Scan for the cell matching the given text and deliver its [x, y] coordinate at center. 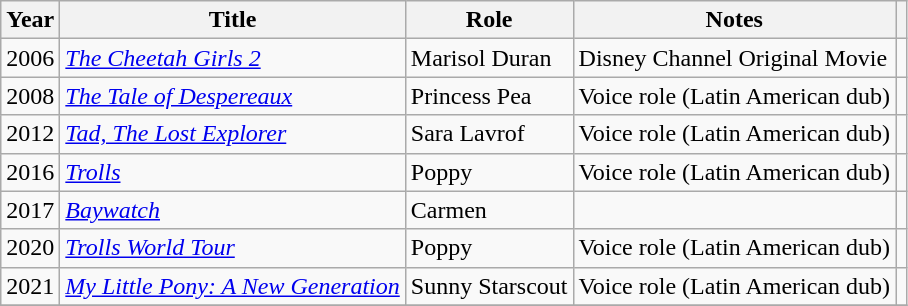
2012 [30, 134]
The Cheetah Girls 2 [232, 58]
Sara Lavrof [489, 134]
The Tale of Despereaux [232, 96]
Title [232, 20]
Sunny Starscout [489, 286]
Baywatch [232, 210]
Tad, The Lost Explorer [232, 134]
My Little Pony: A New Generation [232, 286]
Marisol Duran [489, 58]
2021 [30, 286]
Trolls World Tour [232, 248]
2008 [30, 96]
2016 [30, 172]
2006 [30, 58]
Year [30, 20]
Carmen [489, 210]
Role [489, 20]
Notes [734, 20]
Princess Pea [489, 96]
Trolls [232, 172]
2020 [30, 248]
Disney Channel Original Movie [734, 58]
2017 [30, 210]
